Detect which cell encompasses the target text, then output its [x, y] center coordinate. 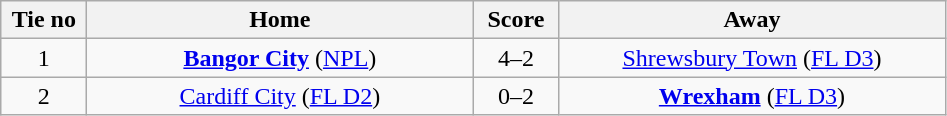
Shrewsbury Town (FL D3) [752, 58]
2 [44, 96]
Tie no [44, 20]
Wrexham (FL D3) [752, 96]
0–2 [516, 96]
Score [516, 20]
4–2 [516, 58]
Home [280, 20]
Bangor City (NPL) [280, 58]
Cardiff City (FL D2) [280, 96]
1 [44, 58]
Away [752, 20]
